Return the (x, y) coordinate for the center point of the cell that contains the specified text.  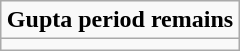
Gupta period remains (120, 20)
